Output the (X, Y) coordinate of the center of the cell containing the given text.  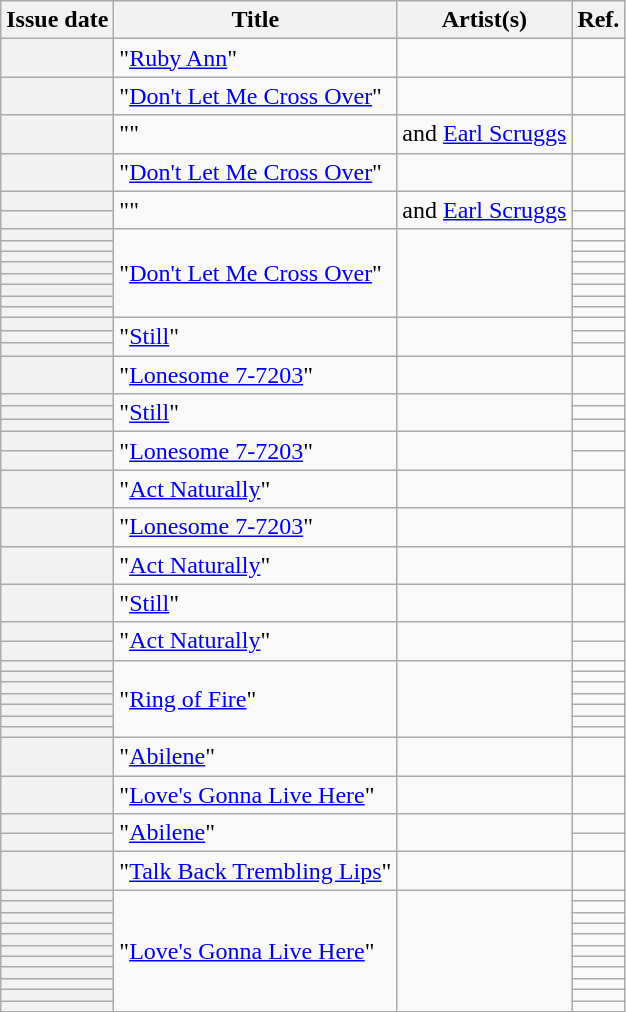
Ref. (598, 20)
Issue date (58, 20)
"Talk Back Trembling Lips" (256, 871)
"Ruby Ann" (256, 58)
"Ring of Fire" (256, 698)
Title (256, 20)
Artist(s) (484, 20)
